For the text-containing cell, return its midpoint in [X, Y] coordinate format. 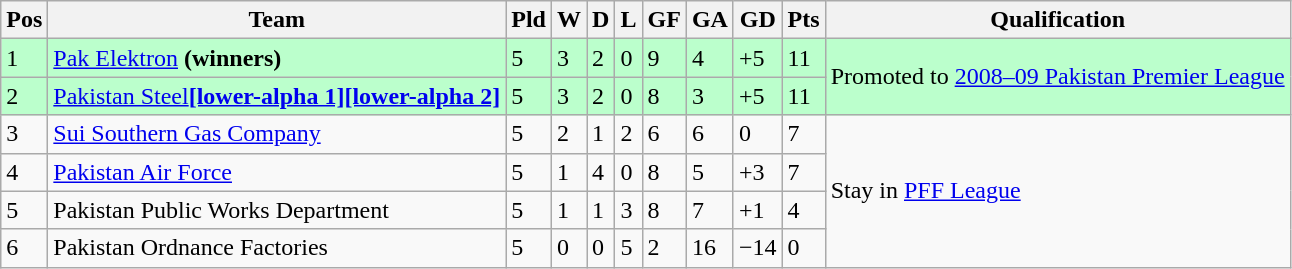
−14 [758, 248]
Stay in PFF League [1058, 191]
+1 [758, 210]
GF [664, 20]
D [601, 20]
W [568, 20]
16 [710, 248]
GD [758, 20]
+3 [758, 172]
Promoted to 2008–09 Pakistan Premier League [1058, 77]
Team [277, 20]
9 [664, 58]
Pakistan Public Works Department [277, 210]
Pakistan Ordnance Factories [277, 248]
Pakistan Air Force [277, 172]
Pos [24, 20]
Pak Elektron (winners) [277, 58]
Pakistan Steel[lower-alpha 1][lower-alpha 2] [277, 96]
Pts [804, 20]
Qualification [1058, 20]
Pld [529, 20]
Sui Southern Gas Company [277, 134]
GA [710, 20]
L [628, 20]
